Detect which cell encompasses the target text, then output its [X, Y] center coordinate. 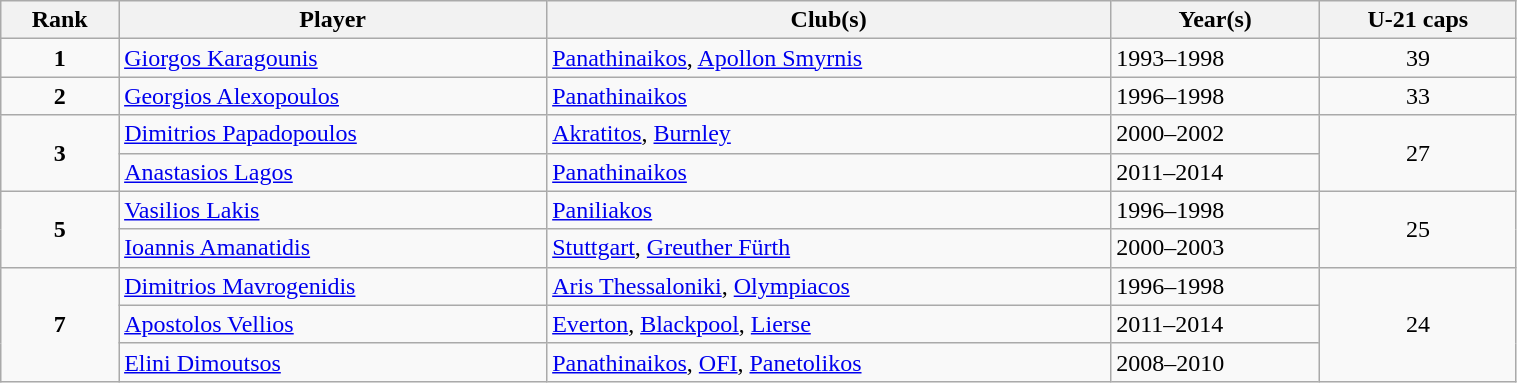
Aris Thessaloniki, Olympiacos [829, 286]
Paniliakos [829, 210]
Dimitrios Mavrogenidis [333, 286]
1 [60, 58]
Vasilios Lakis [333, 210]
Panathinaikos, Apollon Smyrnis [829, 58]
2000–2003 [1216, 248]
U-21 caps [1418, 20]
Everton, Blackpool, Lierse [829, 324]
Stuttgart, Greuther Fürth [829, 248]
Player [333, 20]
27 [1418, 153]
1993–1998 [1216, 58]
2 [60, 96]
Club(s) [829, 20]
2000–2002 [1216, 134]
Rank [60, 20]
2008–2010 [1216, 362]
Ioannis Amanatidis [333, 248]
33 [1418, 96]
5 [60, 229]
Giorgos Karagounis [333, 58]
Year(s) [1216, 20]
Panathinaikos, OFI, Panetolikos [829, 362]
24 [1418, 324]
Anastasios Lagos [333, 172]
Georgios Alexopoulos [333, 96]
3 [60, 153]
Akratitos, Burnley [829, 134]
Apostolos Vellios [333, 324]
Dimitrios Papadopoulos [333, 134]
Elini Dimoutsos [333, 362]
39 [1418, 58]
25 [1418, 229]
7 [60, 324]
